Find where the given text appears and provide that cell's center as (x, y) coordinate. 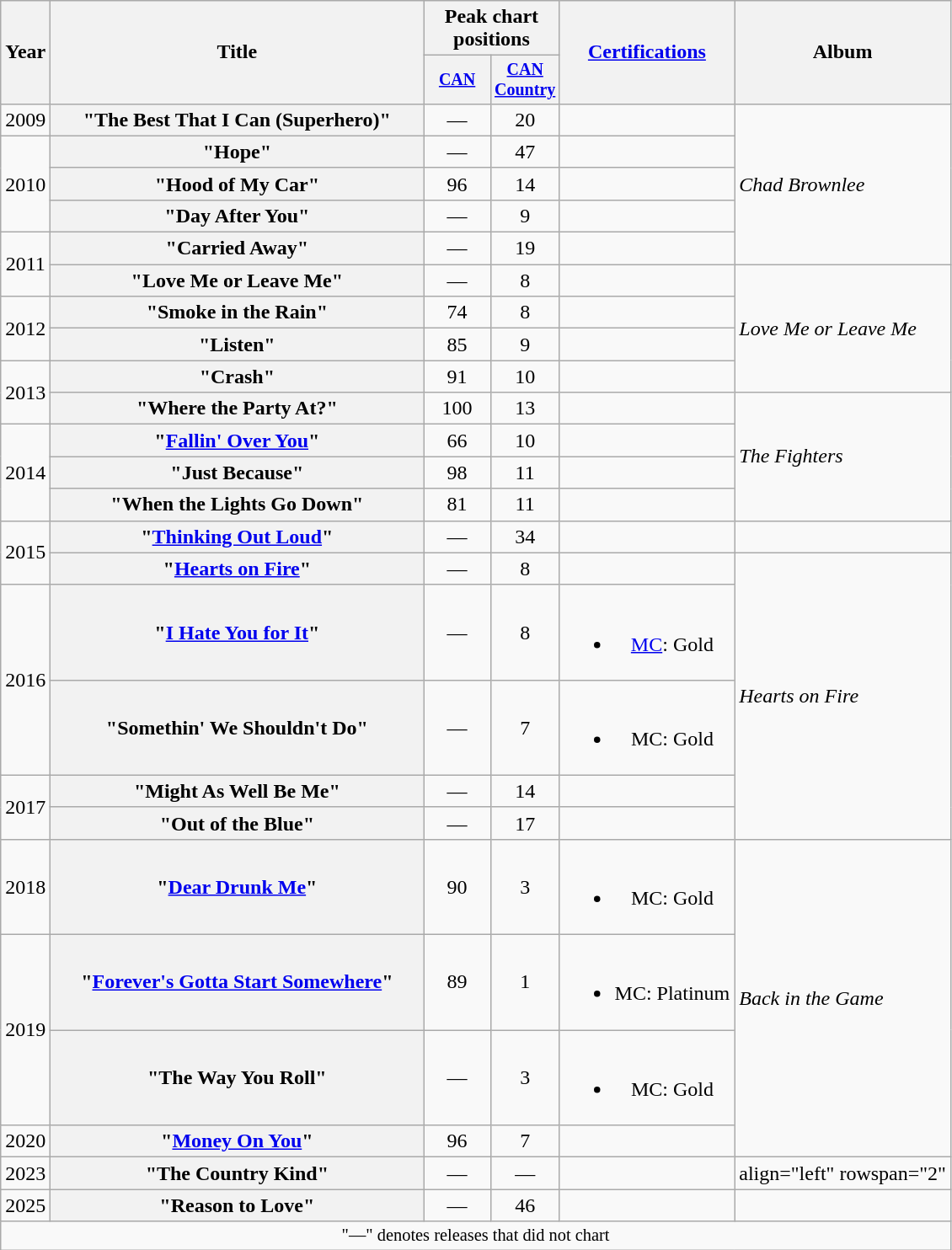
Love Me or Leave Me (842, 329)
Chad Brownlee (842, 184)
align="left" rowspan="2" (842, 1173)
The Fighters (842, 457)
CAN (457, 79)
"Listen" (238, 345)
2012 (25, 329)
74 (457, 312)
"Day After You" (238, 216)
13 (525, 409)
"Where the Party At?" (238, 409)
CAN Country (525, 79)
"Reason to Love" (238, 1205)
Album (842, 52)
2010 (25, 184)
"Hood of My Car" (238, 184)
"Fallin' Over You" (238, 441)
81 (457, 505)
2023 (25, 1173)
66 (457, 441)
2016 (25, 680)
"Crash" (238, 377)
Back in the Game (842, 997)
2017 (25, 807)
100 (457, 409)
"Might As Well Be Me" (238, 791)
"The Country Kind" (238, 1173)
34 (525, 537)
98 (457, 473)
"Hearts on Fire" (238, 569)
17 (525, 823)
20 (525, 120)
2014 (25, 473)
2009 (25, 120)
MC: Platinum (647, 982)
"Just Because" (238, 473)
85 (457, 345)
"Somethin' We Shouldn't Do" (238, 728)
"When the Lights Go Down" (238, 505)
Peak chartpositions (492, 29)
Hearts on Fire (842, 696)
2019 (25, 1030)
2025 (25, 1205)
"Out of the Blue" (238, 823)
"Thinking Out Loud" (238, 537)
"Dear Drunk Me" (238, 886)
2011 (25, 264)
Certifications (647, 52)
47 (525, 152)
"Hope" (238, 152)
Year (25, 52)
90 (457, 886)
Title (238, 52)
89 (457, 982)
1 (525, 982)
"Smoke in the Rain" (238, 312)
2013 (25, 393)
"I Hate You for It" (238, 632)
"The Best That I Can (Superhero)" (238, 120)
"Money On You" (238, 1141)
19 (525, 248)
2018 (25, 886)
"Forever's Gotta Start Somewhere" (238, 982)
2020 (25, 1141)
"The Way You Roll" (238, 1078)
91 (457, 377)
"Love Me or Leave Me" (238, 280)
2015 (25, 553)
"—" denotes releases that did not chart (476, 1236)
46 (525, 1205)
"Carried Away" (238, 248)
